Output the (x, y) coordinate of the center of the cell containing the given text.  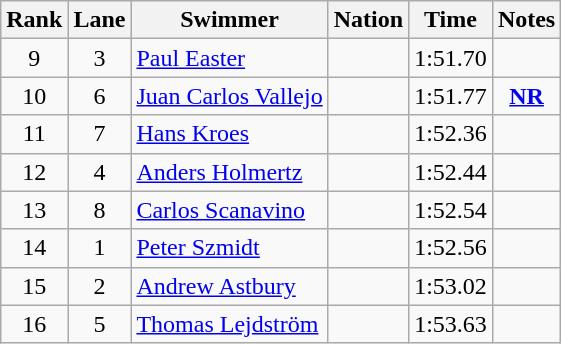
1 (100, 248)
14 (34, 248)
4 (100, 172)
1:53.63 (451, 324)
Paul Easter (230, 58)
1:52.36 (451, 134)
1:52.44 (451, 172)
8 (100, 210)
10 (34, 96)
15 (34, 286)
6 (100, 96)
16 (34, 324)
1:53.02 (451, 286)
Thomas Lejdström (230, 324)
2 (100, 286)
Lane (100, 20)
1:52.54 (451, 210)
Rank (34, 20)
Anders Holmertz (230, 172)
11 (34, 134)
Juan Carlos Vallejo (230, 96)
Nation (368, 20)
Carlos Scanavino (230, 210)
1:52.56 (451, 248)
9 (34, 58)
Time (451, 20)
13 (34, 210)
3 (100, 58)
1:51.70 (451, 58)
Swimmer (230, 20)
7 (100, 134)
Andrew Astbury (230, 286)
Notes (526, 20)
5 (100, 324)
Hans Kroes (230, 134)
NR (526, 96)
Peter Szmidt (230, 248)
12 (34, 172)
1:51.77 (451, 96)
